Detect which cell encompasses the target text, then output its (x, y) center coordinate. 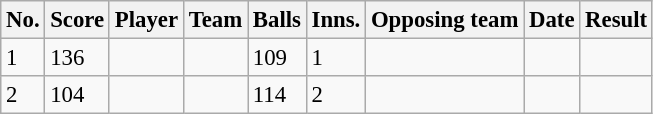
Opposing team (445, 20)
No. (23, 20)
Player (146, 20)
114 (278, 95)
Team (215, 20)
109 (278, 58)
Score (78, 20)
Inns. (336, 20)
136 (78, 58)
104 (78, 95)
Balls (278, 20)
Date (552, 20)
Result (616, 20)
